Find where the given text appears and provide that cell's center as [x, y] coordinate. 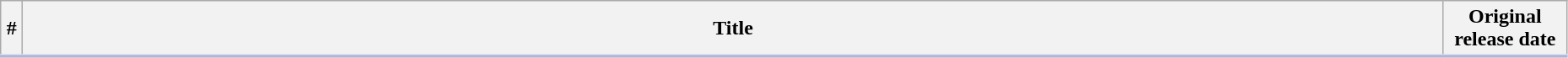
Title [733, 29]
# [12, 29]
Original release date [1505, 29]
